Search for the cell housing the specified text and yield its (x, y) center coordinate. 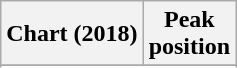
Peak position (189, 34)
Chart (2018) (72, 34)
